Determine the [x, y] coordinate at the center of the cell enclosing the given text.  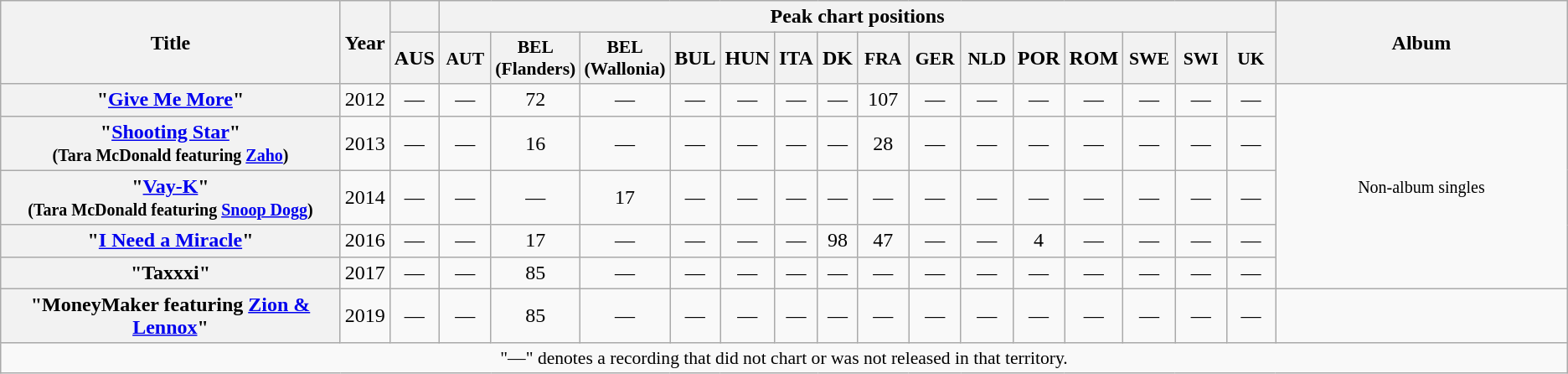
2019 [365, 315]
"Shooting Star" (Tara McDonald featuring Zaho) [171, 143]
Peak chart positions [857, 17]
BEL(Flanders) [535, 59]
POR [1039, 59]
4 [1039, 241]
BEL(Wallonia) [625, 59]
107 [883, 100]
"Taxxxi" [171, 273]
AUS [414, 59]
DK [838, 59]
98 [838, 241]
AUT [465, 59]
Title [171, 42]
SWE [1149, 59]
GER [935, 59]
NLD [987, 59]
SWI [1201, 59]
ROM [1094, 59]
2014 [365, 198]
BUL [695, 59]
"MoneyMaker featuring Zion & Lennox" [171, 315]
UK [1251, 59]
47 [883, 241]
Album [1422, 42]
Non-album singles [1422, 186]
Year [365, 42]
2017 [365, 273]
"—" denotes a recording that did not chart or was not released in that territory. [784, 358]
"Vay-K" (Tara McDonald featuring Snoop Dogg) [171, 198]
"Give Me More" [171, 100]
FRA [883, 59]
2013 [365, 143]
16 [535, 143]
2016 [365, 241]
HUN [747, 59]
2012 [365, 100]
ITA [796, 59]
28 [883, 143]
"I Need a Miracle" [171, 241]
72 [535, 100]
